Capture the cell that displays the provided text and extract its (x, y) central coordinate. 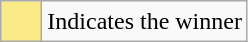
Indicates the winner (145, 22)
